Pinpoint the cell where the given text exists, returning its [x, y] midpoint coordinate. 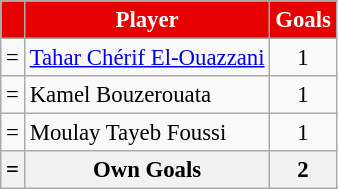
2 [303, 170]
Moulay Tayeb Foussi [147, 133]
Tahar Chérif El-Ouazzani [147, 58]
Player [147, 20]
Kamel Bouzerouata [147, 95]
Goals [303, 20]
Own Goals [147, 170]
